Pinpoint the cell where the given text exists, returning its [x, y] midpoint coordinate. 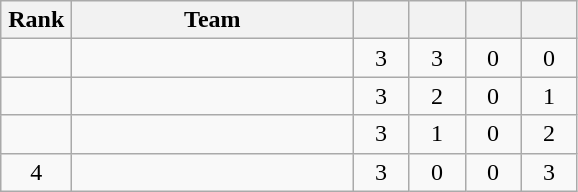
Team [212, 20]
4 [36, 172]
Rank [36, 20]
